Find where the given text appears and provide that cell's center as (X, Y) coordinate. 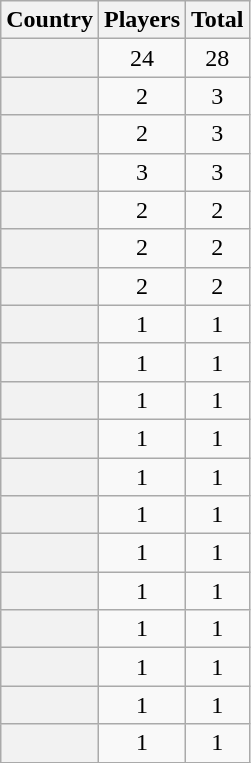
24 (142, 58)
Total (218, 20)
Players (142, 20)
Country (50, 20)
28 (218, 58)
